Scan for the cell matching the given text and deliver its (x, y) coordinate at center. 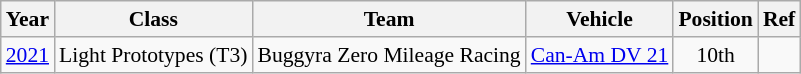
2021 (28, 55)
Position (715, 19)
10th (715, 55)
Team (388, 19)
Year (28, 19)
Light Prototypes (T3) (153, 55)
Vehicle (600, 19)
Buggyra Zero Mileage Racing (388, 55)
Class (153, 19)
Ref (779, 19)
Can-Am DV 21 (600, 55)
